Return the (x, y) coordinate for the center point of the cell that contains the specified text.  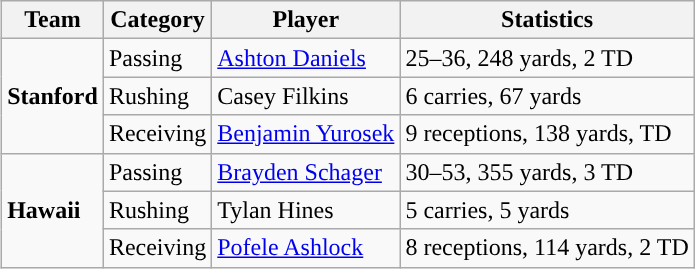
30–53, 355 yards, 3 TD (547, 172)
Tylan Hines (306, 210)
Ashton Daniels (306, 58)
9 receptions, 138 yards, TD (547, 134)
5 carries, 5 yards (547, 210)
25–36, 248 yards, 2 TD (547, 58)
Casey Filkins (306, 96)
Category (157, 20)
Hawaii (53, 210)
8 receptions, 114 yards, 2 TD (547, 248)
Pofele Ashlock (306, 248)
Player (306, 20)
Team (53, 20)
Brayden Schager (306, 172)
6 carries, 67 yards (547, 96)
Benjamin Yurosek (306, 134)
Stanford (53, 96)
Statistics (547, 20)
